Identify which cell holds the provided text, then report its (X, Y) central coordinate. 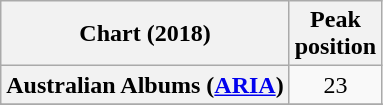
Australian Albums (ARIA) (145, 85)
23 (335, 85)
Peak position (335, 34)
Chart (2018) (145, 34)
